Find where the given text appears and provide that cell's center as (X, Y) coordinate. 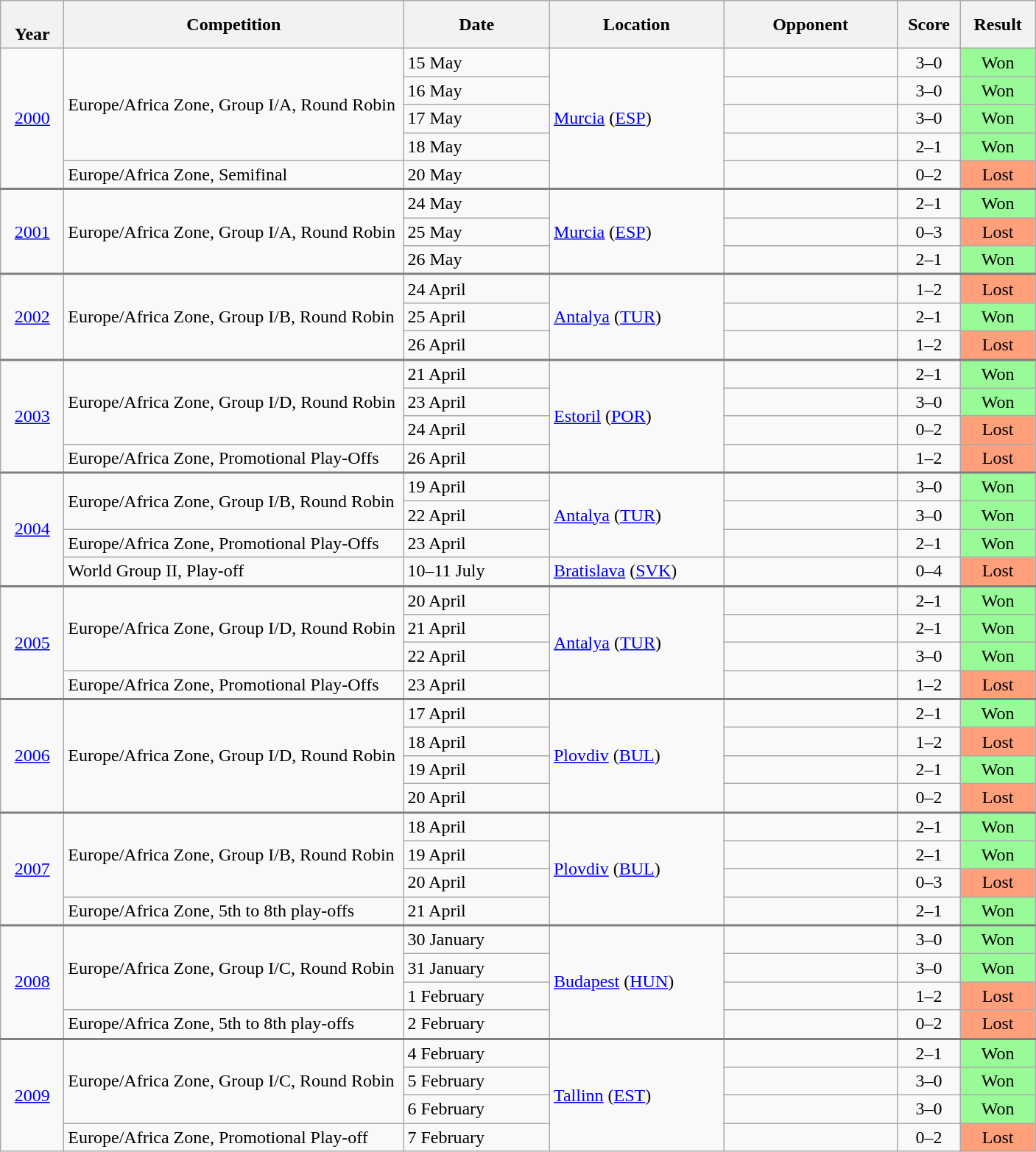
1 February (477, 996)
6 February (477, 1109)
2005 (32, 643)
15 May (477, 63)
Europe/Africa Zone, Promotional Play-off (234, 1137)
31 January (477, 968)
2 February (477, 1025)
7 February (477, 1137)
Location (636, 25)
16 May (477, 91)
2000 (32, 119)
2007 (32, 869)
18 May (477, 146)
2009 (32, 1095)
Date (477, 25)
2006 (32, 756)
24 May (477, 203)
0–4 (929, 571)
Result (998, 25)
Bratislava (SVK) (636, 571)
Estoril (POR) (636, 416)
10–11 July (477, 571)
17 April (477, 714)
2003 (32, 416)
4 February (477, 1053)
2002 (32, 317)
2008 (32, 982)
2001 (32, 232)
26 May (477, 261)
World Group II, Play-off (234, 571)
Europe/Africa Zone, Semifinal (234, 175)
17 May (477, 119)
2004 (32, 529)
Budapest (HUN) (636, 982)
30 January (477, 939)
25 May (477, 232)
Opponent (810, 25)
Score (929, 25)
Tallinn (EST) (636, 1095)
25 April (477, 317)
Year (32, 25)
5 February (477, 1081)
Competition (234, 25)
20 May (477, 175)
